Return (X, Y) of the center of cell containing provided text 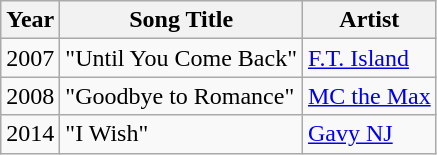
MC the Max (369, 96)
Song Title (182, 20)
"Until You Come Back" (182, 58)
Gavy NJ (369, 134)
"Goodbye to Romance" (182, 96)
"I Wish" (182, 134)
Year (30, 20)
2008 (30, 96)
F.T. Island (369, 58)
2007 (30, 58)
2014 (30, 134)
Artist (369, 20)
